Pinpoint the cell where the given text exists, returning its (X, Y) midpoint coordinate. 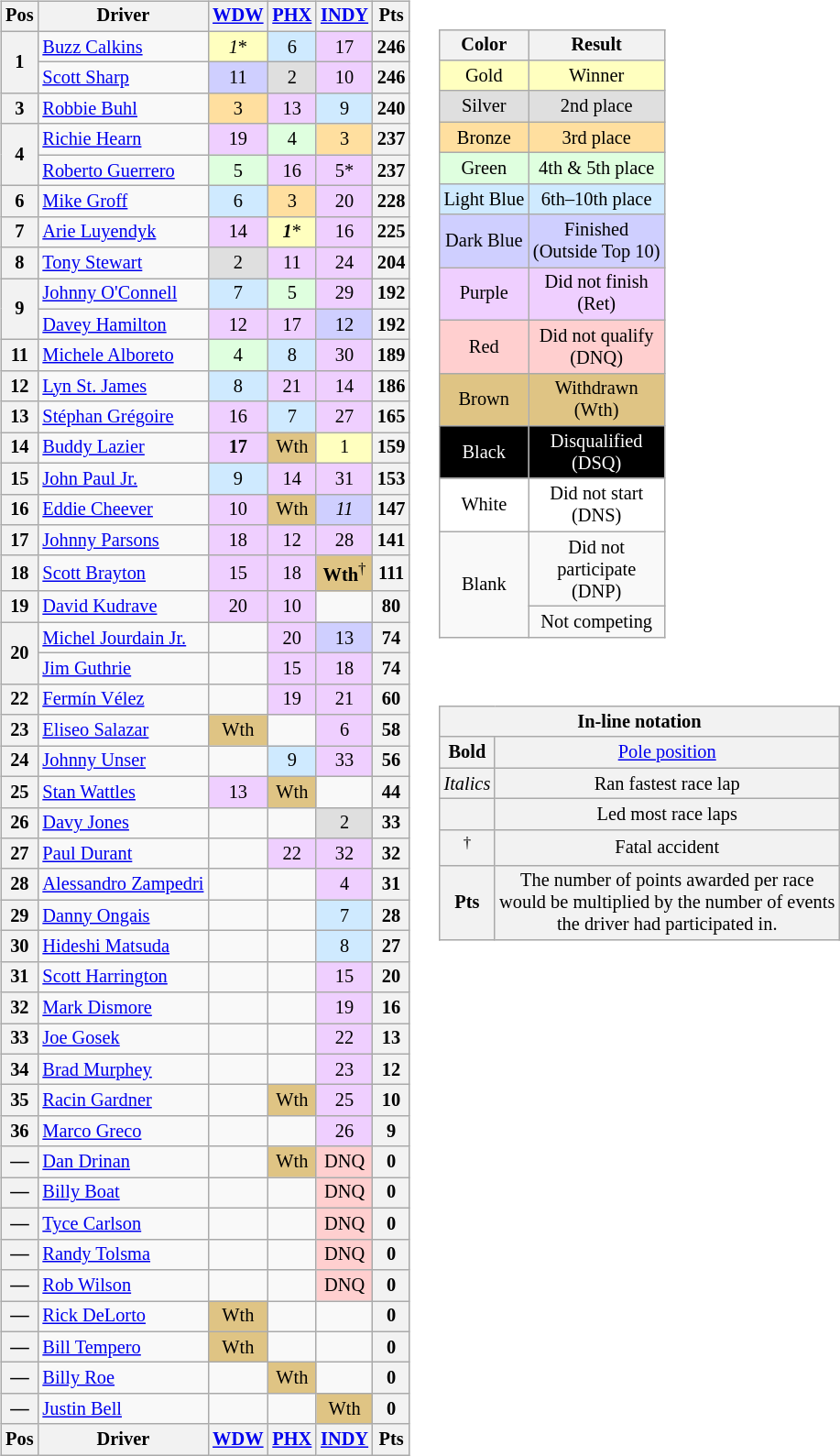
Stan Wattles (123, 792)
Michel Jourdain Jr. (123, 638)
Michele Alboreto (123, 356)
6th–10th place (596, 199)
Did not finish(Ret) (596, 294)
Silver (484, 106)
Pole position (667, 752)
White (484, 505)
Eliseo Salazar (123, 730)
Purple (484, 294)
Bronze (484, 137)
† (467, 847)
Green (484, 169)
80 (391, 607)
Arie Luyendyk (123, 232)
Result (596, 45)
Gold (484, 76)
Led most race laps (667, 815)
Marco Greco (123, 1132)
Roberto Guerrero (123, 170)
2nd place (596, 106)
Racin Gardner (123, 1100)
Rick DeLorto (123, 1317)
189 (391, 356)
Danny Ongais (123, 915)
225 (391, 232)
36 (19, 1132)
56 (391, 761)
Buzz Calkins (123, 47)
Paul Durant (123, 854)
Billy Boat (123, 1193)
147 (391, 509)
Randy Tolsma (123, 1254)
Billy Roe (123, 1378)
Justin Bell (123, 1408)
Alessandro Zampedri (123, 884)
Brown (484, 400)
Scott Brayton (123, 574)
David Kudrave (123, 607)
John Paul Jr. (123, 478)
Blank (484, 585)
Winner (596, 76)
Robbie Buhl (123, 109)
Lyn St. James (123, 387)
Dan Drinan (123, 1162)
Fatal accident (667, 847)
Did not qualify(DNQ) (596, 346)
Mark Dismore (123, 1008)
4th & 5th place (596, 169)
Ran fastest race lap (667, 783)
60 (391, 699)
Disqualified(DSQ) (596, 453)
141 (391, 541)
In-line notation (639, 722)
159 (391, 448)
Davy Jones (123, 823)
34 (19, 1069)
153 (391, 478)
240 (391, 109)
Rob Wilson (123, 1286)
Finished(Outside Top 10) (596, 241)
Italics (467, 783)
Buddy Lazier (123, 448)
The number of points awarded per racewould be multiplied by the number of eventsthe driver had participated in. (667, 903)
Davey Hamilton (123, 324)
Johnny O'Connell (123, 294)
Joe Gosek (123, 1039)
111 (391, 574)
Scott Harrington (123, 977)
58 (391, 730)
Fermín Vélez (123, 699)
44 (391, 792)
186 (391, 387)
Brad Murphey (123, 1069)
Bill Tempero (123, 1347)
Richie Hearn (123, 139)
Wth† (344, 574)
35 (19, 1100)
Dark Blue (484, 241)
Hideshi Matsuda (123, 947)
3rd place (596, 137)
Stéphan Grégoire (123, 417)
Tyce Carlson (123, 1224)
Jim Guthrie (123, 669)
Did notparticipate(DNP) (596, 569)
Not competing (596, 622)
204 (391, 263)
Johnny Unser (123, 761)
165 (391, 417)
Withdrawn(Wth) (596, 400)
Color (484, 45)
Johnny Parsons (123, 541)
Tony Stewart (123, 263)
228 (391, 202)
5* (344, 170)
Black (484, 453)
Red (484, 346)
Light Blue (484, 199)
Bold (467, 752)
Eddie Cheever (123, 509)
Mike Groff (123, 202)
Scott Sharp (123, 78)
Did not start(DNS) (596, 505)
